Pinpoint the cell where the given text exists, returning its (x, y) midpoint coordinate. 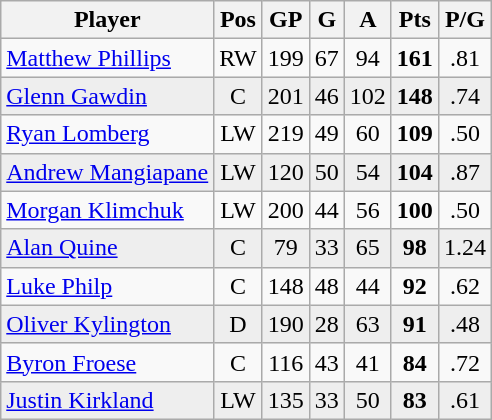
41 (368, 362)
56 (368, 210)
49 (326, 134)
Morgan Klimchuk (108, 210)
Player (108, 20)
Ryan Lomberg (108, 134)
48 (326, 286)
219 (286, 134)
116 (286, 362)
102 (368, 96)
Glenn Gawdin (108, 96)
92 (414, 286)
67 (326, 58)
60 (368, 134)
161 (414, 58)
91 (414, 324)
.48 (464, 324)
RW (238, 58)
84 (414, 362)
1.24 (464, 248)
.72 (464, 362)
109 (414, 134)
D (238, 324)
.74 (464, 96)
Oliver Kylington (108, 324)
Alan Quine (108, 248)
28 (326, 324)
190 (286, 324)
Andrew Mangiapane (108, 172)
100 (414, 210)
Justin Kirkland (108, 400)
.61 (464, 400)
Luke Philp (108, 286)
135 (286, 400)
Byron Froese (108, 362)
46 (326, 96)
65 (368, 248)
P/G (464, 20)
Matthew Phillips (108, 58)
94 (368, 58)
63 (368, 324)
120 (286, 172)
GP (286, 20)
83 (414, 400)
.87 (464, 172)
Pts (414, 20)
200 (286, 210)
54 (368, 172)
199 (286, 58)
Pos (238, 20)
.62 (464, 286)
G (326, 20)
104 (414, 172)
43 (326, 362)
A (368, 20)
201 (286, 96)
.81 (464, 58)
79 (286, 248)
98 (414, 248)
